Provide the [X, Y] coordinate of the cell's center where the given text is located.  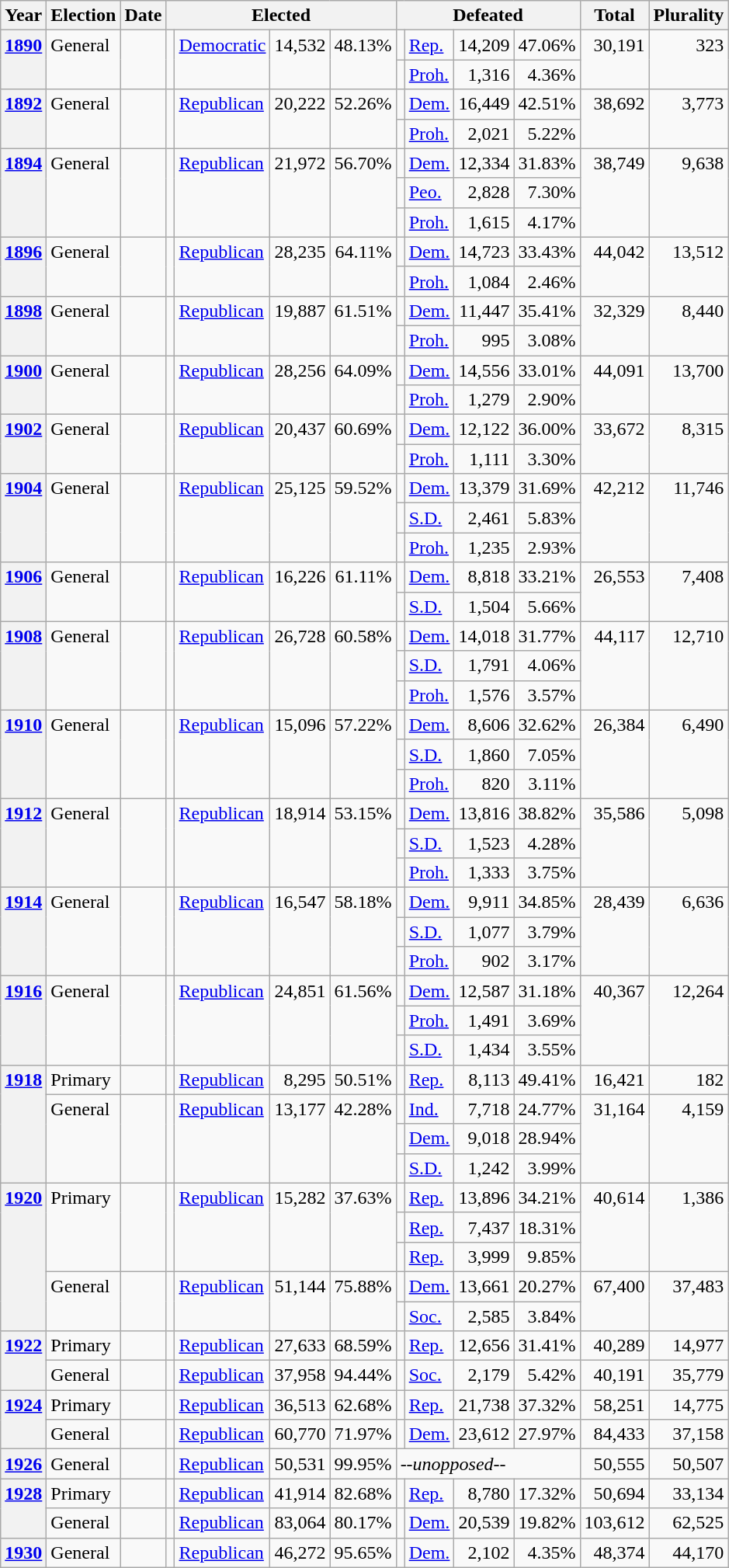
2.90% [547, 400]
14,532 [300, 60]
103,612 [615, 1523]
--unopposed-- [488, 1464]
8,113 [484, 1080]
1910 [23, 754]
1,576 [484, 695]
18.31% [547, 1227]
995 [484, 340]
13,512 [689, 266]
13,177 [300, 1139]
62,525 [689, 1523]
33,134 [689, 1493]
9,638 [689, 193]
37,958 [300, 1375]
1906 [23, 592]
4.35% [547, 1552]
1,316 [484, 75]
1,491 [484, 1020]
7,437 [484, 1227]
9,911 [484, 902]
26,384 [615, 754]
3.30% [547, 459]
1,791 [484, 666]
1,434 [484, 1050]
68.59% [363, 1346]
27.97% [547, 1434]
28,439 [615, 932]
3.08% [547, 340]
Date [143, 16]
1908 [23, 666]
1920 [23, 1257]
33.21% [547, 577]
37,483 [689, 1301]
20,222 [300, 119]
1,523 [484, 843]
8,818 [484, 577]
16,421 [615, 1080]
5.22% [547, 134]
48.13% [363, 60]
8,440 [689, 325]
1892 [23, 119]
5.42% [547, 1375]
35,586 [615, 843]
13,816 [484, 813]
2.93% [547, 548]
1894 [23, 193]
8,606 [484, 725]
24.77% [547, 1109]
59.52% [363, 518]
3.55% [547, 1050]
1,242 [484, 1168]
32.62% [547, 725]
95.65% [363, 1552]
50,694 [615, 1493]
12,334 [484, 163]
1904 [23, 518]
58.18% [363, 932]
42.28% [363, 1139]
20,539 [484, 1523]
12,656 [484, 1346]
19,887 [300, 325]
44,117 [615, 666]
34.21% [547, 1198]
64.11% [363, 266]
83,064 [300, 1523]
37.63% [363, 1227]
11,447 [484, 311]
7,408 [689, 592]
27,633 [300, 1346]
6,636 [689, 932]
12,122 [484, 429]
4.28% [547, 843]
51,144 [300, 1301]
1924 [23, 1420]
13,700 [689, 385]
37,158 [689, 1434]
60.69% [363, 444]
28.94% [547, 1139]
33,672 [615, 444]
2,179 [484, 1375]
40,191 [615, 1375]
Year [23, 16]
902 [484, 961]
14,775 [689, 1405]
31.18% [547, 991]
Total [615, 16]
11,746 [689, 518]
13,379 [484, 488]
61.51% [363, 325]
75.88% [363, 1301]
16,547 [300, 932]
67,400 [615, 1301]
2.46% [547, 281]
Elected [281, 16]
49.41% [547, 1080]
28,235 [300, 266]
5.66% [547, 607]
1900 [23, 385]
48,374 [615, 1552]
62.68% [363, 1405]
7.30% [547, 193]
50,555 [615, 1464]
25,125 [300, 518]
99.95% [363, 1464]
2,585 [484, 1316]
1,077 [484, 932]
53.15% [363, 843]
47.06% [547, 45]
3.17% [547, 961]
Peo. [429, 193]
36.00% [547, 429]
1,504 [484, 607]
16,226 [300, 592]
16,449 [484, 104]
21,738 [484, 1405]
35.41% [547, 311]
50,507 [689, 1464]
33.43% [547, 252]
1918 [23, 1124]
36,513 [300, 1405]
8,315 [689, 444]
26,553 [615, 592]
7.05% [547, 754]
2,021 [484, 134]
1,084 [484, 281]
35,779 [689, 1375]
1,860 [484, 754]
1,235 [484, 548]
42.51% [547, 104]
7,718 [484, 1109]
38,692 [615, 119]
31.77% [547, 636]
24,851 [300, 1020]
3,999 [484, 1257]
57.22% [363, 754]
56.70% [363, 193]
6,490 [689, 754]
4,159 [689, 1139]
14,977 [689, 1346]
Plurality [689, 16]
31.41% [547, 1346]
1930 [23, 1552]
3.75% [547, 873]
2,828 [484, 193]
84,433 [615, 1434]
14,209 [484, 45]
1,111 [484, 459]
1914 [23, 932]
1890 [23, 60]
46,272 [300, 1552]
1926 [23, 1464]
1,279 [484, 400]
31,164 [615, 1139]
42,212 [615, 518]
19.82% [547, 1523]
23,612 [484, 1434]
820 [484, 784]
50.51% [363, 1080]
1898 [23, 325]
44,091 [615, 385]
17.32% [547, 1493]
Defeated [488, 16]
3.69% [547, 1020]
52.26% [363, 119]
3,773 [689, 119]
30,191 [615, 60]
58,251 [615, 1405]
20.27% [547, 1286]
9.85% [547, 1257]
1896 [23, 266]
31.83% [547, 163]
5.83% [547, 518]
13,896 [484, 1198]
1,615 [484, 222]
1928 [23, 1508]
3.11% [547, 784]
14,018 [484, 636]
2,461 [484, 518]
82.68% [363, 1493]
13,661 [484, 1286]
44,042 [615, 266]
38,749 [615, 193]
37.32% [547, 1405]
31.69% [547, 488]
182 [689, 1080]
Election [84, 16]
12,587 [484, 991]
71.97% [363, 1434]
1916 [23, 1020]
15,282 [300, 1227]
28,256 [300, 385]
26,728 [300, 666]
12,710 [689, 666]
64.09% [363, 385]
1912 [23, 843]
9,018 [484, 1139]
50,531 [300, 1464]
80.17% [363, 1523]
94.44% [363, 1375]
14,556 [484, 370]
33.01% [547, 370]
323 [689, 60]
60.58% [363, 666]
32,329 [615, 325]
61.56% [363, 1020]
12,264 [689, 1020]
38.82% [547, 813]
40,367 [615, 1020]
3.57% [547, 695]
3.79% [547, 932]
34.85% [547, 902]
41,914 [300, 1493]
20,437 [300, 444]
1,333 [484, 873]
61.11% [363, 592]
Ind. [429, 1109]
2,102 [484, 1552]
60,770 [300, 1434]
40,289 [615, 1346]
3.84% [547, 1316]
4.17% [547, 222]
15,096 [300, 754]
Democratic [222, 60]
1922 [23, 1361]
44,170 [689, 1552]
3.99% [547, 1168]
8,780 [484, 1493]
5,098 [689, 843]
14,723 [484, 252]
4.06% [547, 666]
40,614 [615, 1227]
8,295 [300, 1080]
1902 [23, 444]
21,972 [300, 193]
18,914 [300, 843]
4.36% [547, 75]
1,386 [689, 1227]
